Pinpoint the cell where the given text exists, returning its [x, y] midpoint coordinate. 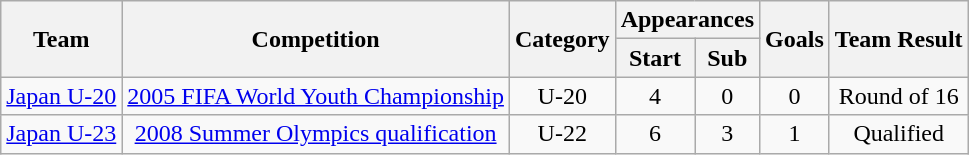
Japan U-20 [62, 96]
4 [655, 96]
6 [655, 134]
U-20 [562, 96]
Round of 16 [898, 96]
2005 FIFA World Youth Championship [316, 96]
Japan U-23 [62, 134]
Goals [795, 39]
Sub [728, 58]
Qualified [898, 134]
Category [562, 39]
U-22 [562, 134]
Start [655, 58]
Team [62, 39]
Competition [316, 39]
3 [728, 134]
Team Result [898, 39]
1 [795, 134]
2008 Summer Olympics qualification [316, 134]
Appearances [687, 20]
